Capture the cell that displays the provided text and extract its (X, Y) central coordinate. 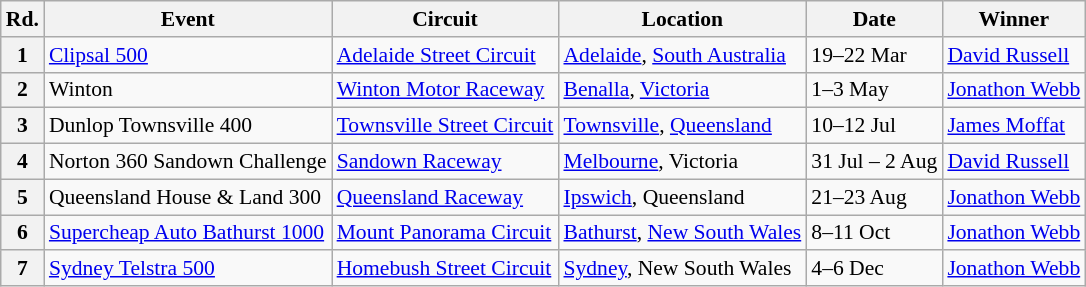
James Moffat (1014, 126)
Norton 360 Sandown Challenge (188, 162)
Bathurst, New South Wales (682, 233)
1 (22, 55)
10–12 Jul (874, 126)
Adelaide Street Circuit (446, 55)
Winton Motor Raceway (446, 90)
Circuit (446, 19)
Location (682, 19)
4–6 Dec (874, 269)
Dunlop Townsville 400 (188, 126)
5 (22, 197)
Winner (1014, 19)
Melbourne, Victoria (682, 162)
Sandown Raceway (446, 162)
Adelaide, South Australia (682, 55)
Homebush Street Circuit (446, 269)
1–3 May (874, 90)
6 (22, 233)
19–22 Mar (874, 55)
3 (22, 126)
Date (874, 19)
4 (22, 162)
Winton (188, 90)
Rd. (22, 19)
Townsville Street Circuit (446, 126)
7 (22, 269)
2 (22, 90)
Queensland House & Land 300 (188, 197)
Queensland Raceway (446, 197)
Sydney, New South Wales (682, 269)
Benalla, Victoria (682, 90)
Townsville, Queensland (682, 126)
21–23 Aug (874, 197)
31 Jul – 2 Aug (874, 162)
Sydney Telstra 500 (188, 269)
Mount Panorama Circuit (446, 233)
Supercheap Auto Bathurst 1000 (188, 233)
Clipsal 500 (188, 55)
Ipswich, Queensland (682, 197)
8–11 Oct (874, 233)
Event (188, 19)
